Return (x, y) of the center of cell containing provided text 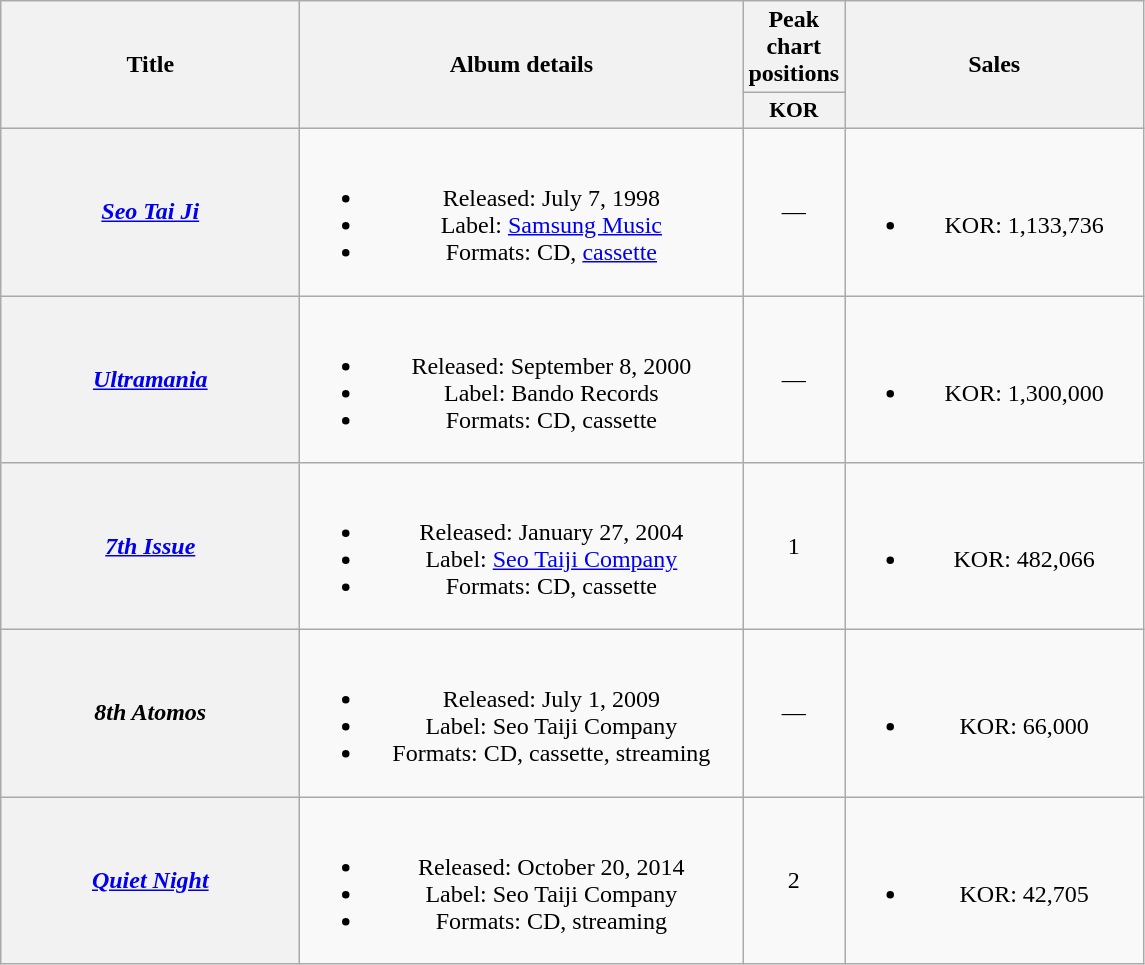
8th Atomos (150, 714)
KOR: 66,000 (994, 714)
Sales (994, 65)
KOR: 1,133,736 (994, 212)
Title (150, 65)
Released: July 7, 1998Label: Samsung MusicFormats: CD, cassette (522, 212)
Released: October 20, 2014Label: Seo Taiji CompanyFormats: CD, streaming (522, 880)
1 (794, 546)
Ultramania (150, 380)
2 (794, 880)
Released: July 1, 2009Label: Seo Taiji CompanyFormats: CD, cassette, streaming (522, 714)
Peakchartpositions (794, 47)
KOR: 482,066 (994, 546)
Quiet Night (150, 880)
7th Issue (150, 546)
Released: September 8, 2000Label: Bando RecordsFormats: CD, cassette (522, 380)
KOR (794, 111)
KOR: 1,300,000 (994, 380)
KOR: 42,705 (994, 880)
Released: January 27, 2004Label: Seo Taiji CompanyFormats: CD, cassette (522, 546)
Album details (522, 65)
Seo Tai Ji (150, 212)
